Output the [x, y] coordinate of the center of the cell containing the given text.  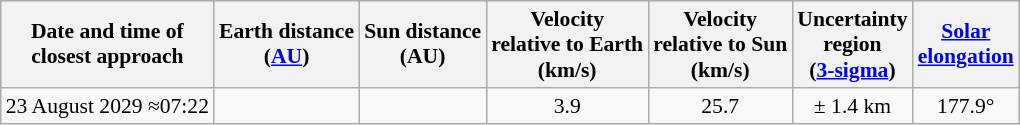
Solarelongation [966, 44]
23 August 2029 ≈07:22 [108, 106]
177.9° [966, 106]
Uncertaintyregion(3-sigma) [852, 44]
Sun distance(AU) [422, 44]
± 1.4 km [852, 106]
Velocityrelative to Earth(km/s) [567, 44]
Velocityrelative to Sun(km/s) [720, 44]
3.9 [567, 106]
Earth distance(AU) [286, 44]
Date and time ofclosest approach [108, 44]
25.7 [720, 106]
